Locate the cell with the specified text and output its (x, y) center coordinate. 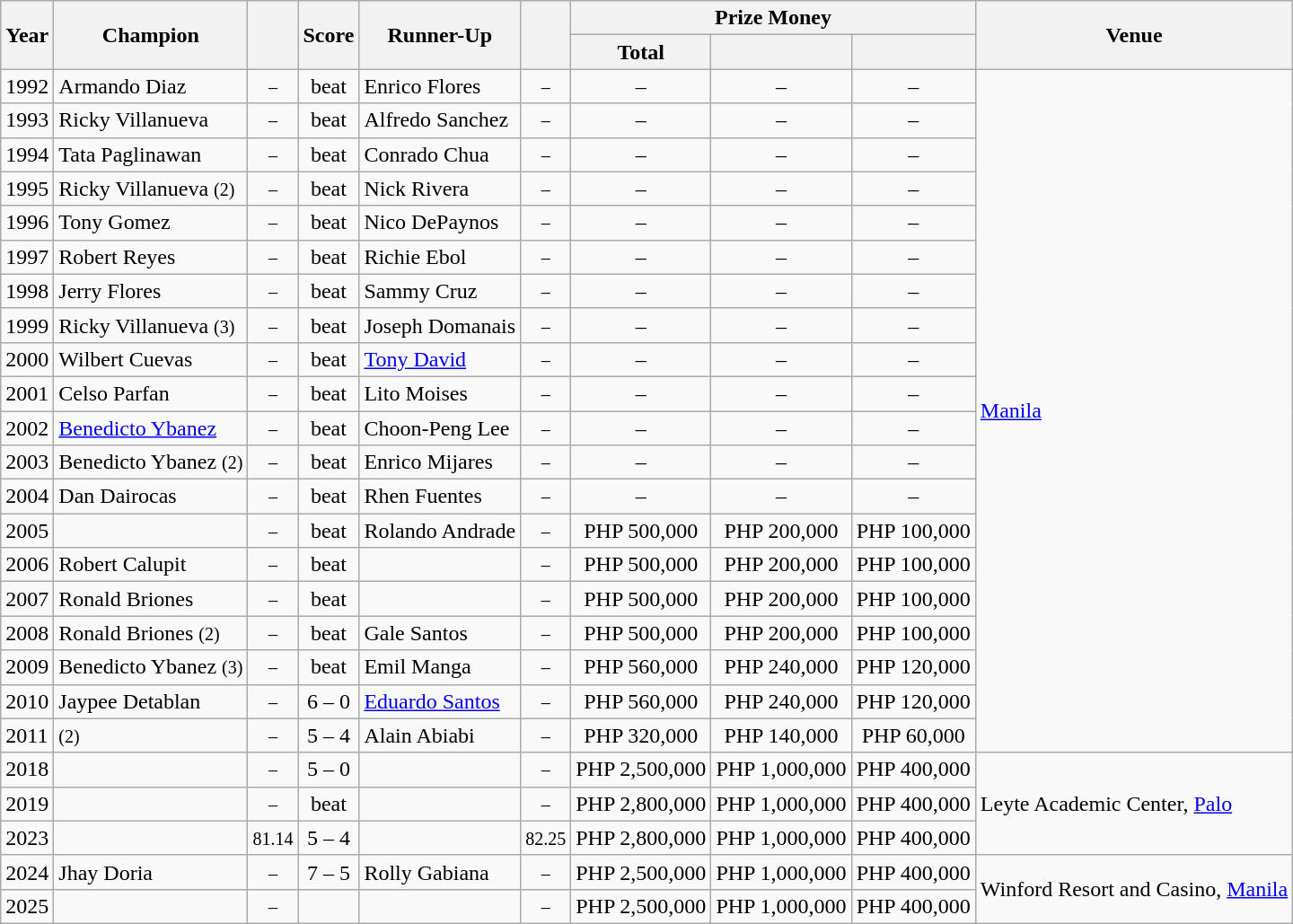
2011 (27, 735)
Jerry Flores (151, 291)
Conrado Chua (440, 154)
Nico DePaynos (440, 223)
1999 (27, 325)
Enrico Mijares (440, 462)
PHP 140,000 (781, 735)
1992 (27, 86)
Armando Diaz (151, 86)
Wilbert Cuevas (151, 359)
Celso Parfan (151, 393)
1998 (27, 291)
2005 (27, 531)
Year (27, 35)
1997 (27, 257)
2008 (27, 633)
Rolly Gabiana (440, 872)
Gale Santos (440, 633)
Tata Paglinawan (151, 154)
Lito Moises (440, 393)
Jhay Doria (151, 872)
1996 (27, 223)
Joseph Domanais (440, 325)
Emil Manga (440, 667)
Eduardo Santos (440, 701)
Tony David (440, 359)
2025 (27, 906)
Robert Calupit (151, 565)
Enrico Flores (440, 86)
7 – 5 (329, 872)
6 – 0 (329, 701)
81.14 (273, 838)
1995 (27, 189)
2007 (27, 599)
2009 (27, 667)
1993 (27, 120)
Sammy Cruz (440, 291)
Ricky Villanueva (2) (151, 189)
2000 (27, 359)
Choon-Peng Lee (440, 428)
1994 (27, 154)
Total (641, 52)
2019 (27, 804)
PHP 320,000 (641, 735)
2002 (27, 428)
2001 (27, 393)
2010 (27, 701)
2024 (27, 872)
Ronald Briones (2) (151, 633)
Score (329, 35)
5 – 0 (329, 770)
Champion (151, 35)
PHP 60,000 (913, 735)
Dan Dairocas (151, 497)
Manila (1133, 411)
(2) (151, 735)
2023 (27, 838)
Tony Gomez (151, 223)
Prize Money (774, 18)
2006 (27, 565)
Benedicto Ybanez (151, 428)
2003 (27, 462)
Alain Abiabi (440, 735)
Robert Reyes (151, 257)
Venue (1133, 35)
2018 (27, 770)
Benedicto Ybanez (2) (151, 462)
Ricky Villanueva (3) (151, 325)
Jaypee Detablan (151, 701)
Benedicto Ybanez (3) (151, 667)
Runner-Up (440, 35)
Nick Rivera (440, 189)
Leyte Academic Center, Palo (1133, 804)
82.25 (546, 838)
Ronald Briones (151, 599)
Ricky Villanueva (151, 120)
2004 (27, 497)
Winford Resort and Casino, Manila (1133, 889)
Rolando Andrade (440, 531)
Rhen Fuentes (440, 497)
Alfredo Sanchez (440, 120)
Richie Ebol (440, 257)
